From the cell containing the given text, extract its center point as [x, y] coordinate. 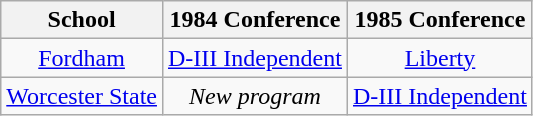
Fordham [82, 58]
New program [254, 96]
Worcester State [82, 96]
Liberty [440, 58]
1985 Conference [440, 20]
School [82, 20]
1984 Conference [254, 20]
